Output the [X, Y] coordinate of the center of the cell containing the given text.  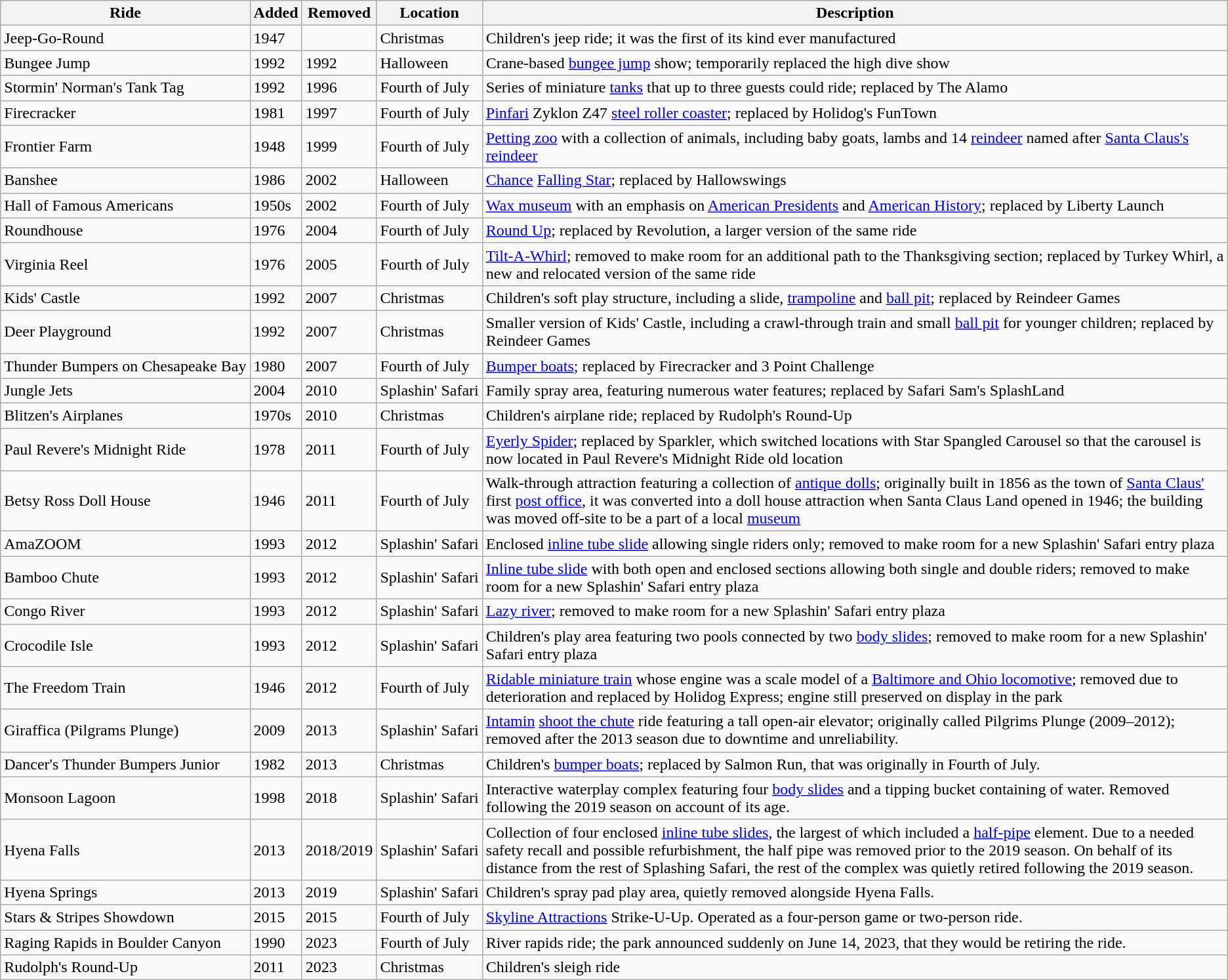
Firecracker [125, 113]
Children's soft play structure, including a slide, trampoline and ball pit; replaced by Reindeer Games [855, 298]
Crane-based bungee jump show; temporarily replaced the high dive show [855, 63]
1990 [276, 943]
2009 [276, 731]
1980 [276, 365]
1981 [276, 113]
1948 [276, 147]
Wax museum with an emphasis on American Presidents and American History; replaced by Liberty Launch [855, 205]
Monsoon Lagoon [125, 798]
Description [855, 13]
Series of miniature tanks that up to three guests could ride; replaced by The Alamo [855, 88]
Children's spray pad play area, quietly removed alongside Hyena Falls. [855, 892]
1947 [276, 38]
Bumper boats; replaced by Firecracker and 3 Point Challenge [855, 365]
Removed [339, 13]
1978 [276, 450]
1986 [276, 180]
1996 [339, 88]
2018/2019 [339, 849]
Jeep-Go-Round [125, 38]
Jungle Jets [125, 391]
Blitzen's Airplanes [125, 416]
Chance Falling Star; replaced by Hallowswings [855, 180]
AmaZOOM [125, 544]
The Freedom Train [125, 687]
Crocodile Isle [125, 645]
Lazy river; removed to make room for a new Splashin' Safari entry plaza [855, 611]
2005 [339, 264]
Stormin' Norman's Tank Tag [125, 88]
1997 [339, 113]
Smaller version of Kids' Castle, including a crawl-through train and small ball pit for younger children; replaced by Reindeer Games [855, 332]
Enclosed inline tube slide allowing single riders only; removed to make room for a new Splashin' Safari entry plaza [855, 544]
2019 [339, 892]
Roundhouse [125, 230]
Dancer's Thunder Bumpers Junior [125, 764]
1970s [276, 416]
Hyena Springs [125, 892]
Hall of Famous Americans [125, 205]
Children's sleigh ride [855, 968]
Round Up; replaced by Revolution, a larger version of the same ride [855, 230]
Virginia Reel [125, 264]
Kids' Castle [125, 298]
Bamboo Chute [125, 577]
Bungee Jump [125, 63]
Hyena Falls [125, 849]
Stars & Stripes Showdown [125, 917]
2018 [339, 798]
Children's bumper boats; replaced by Salmon Run, that was originally in Fourth of July. [855, 764]
1982 [276, 764]
Banshee [125, 180]
Skyline Attractions Strike-U-Up. Operated as a four-person game or two-person ride. [855, 917]
Betsy Ross Doll House [125, 501]
Children's airplane ride; replaced by Rudolph's Round-Up [855, 416]
Pinfari Zyklon Z47 steel roller coaster; replaced by Holidog's FunTown [855, 113]
Children's jeep ride; it was the first of its kind ever manufactured [855, 38]
Added [276, 13]
Paul Revere's Midnight Ride [125, 450]
Petting zoo with a collection of animals, including baby goats, lambs and 14 reindeer named after Santa Claus's reindeer [855, 147]
Location [429, 13]
Thunder Bumpers on Chesapeake Bay [125, 365]
Ride [125, 13]
1999 [339, 147]
Congo River [125, 611]
1950s [276, 205]
Frontier Farm [125, 147]
Children's play area featuring two pools connected by two body slides; removed to make room for a new Splashin' Safari entry plaza [855, 645]
Giraffica (Pilgrams Plunge) [125, 731]
Rudolph's Round-Up [125, 968]
River rapids ride; the park announced suddenly on June 14, 2023, that they would be retiring the ride. [855, 943]
Deer Playground [125, 332]
Raging Rapids in Boulder Canyon [125, 943]
1998 [276, 798]
Family spray area, featuring numerous water features; replaced by Safari Sam's SplashLand [855, 391]
